From the cell containing the given text, extract its center point as (x, y) coordinate. 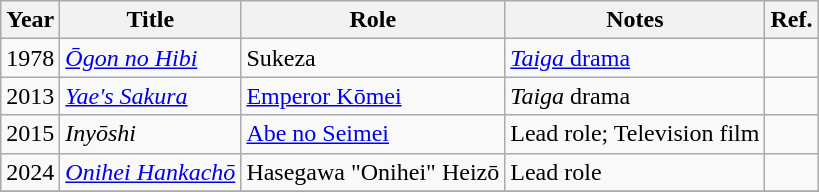
2024 (30, 172)
Abe no Seimei (373, 134)
Title (150, 20)
1978 (30, 58)
Inyōshi (150, 134)
Yae's Sakura (150, 96)
2013 (30, 96)
Lead role; Television film (635, 134)
Ref. (792, 20)
Sukeza (373, 58)
Hasegawa "Onihei" Heizō (373, 172)
Onihei Hankachō (150, 172)
Notes (635, 20)
Year (30, 20)
Lead role (635, 172)
2015 (30, 134)
Ōgon no Hibi (150, 58)
Role (373, 20)
Emperor Kōmei (373, 96)
